Locate the cell with the specified text and output its [x, y] center coordinate. 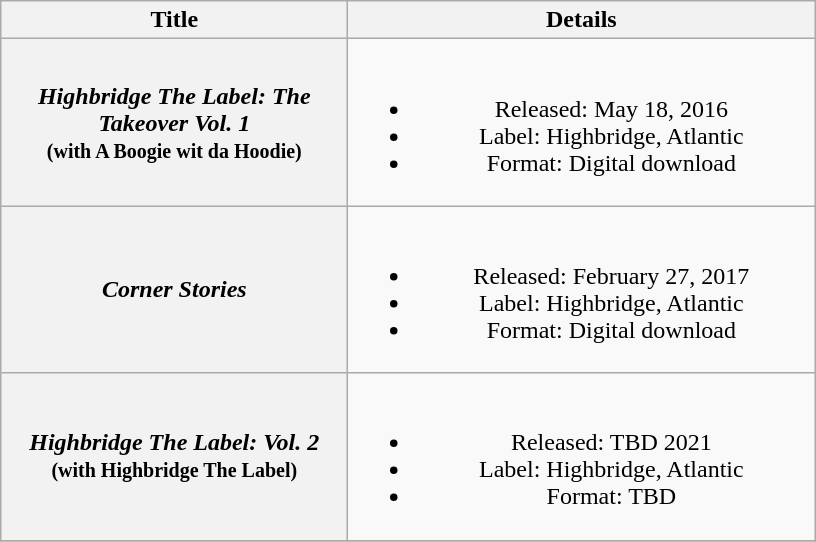
Highbridge The Label: The Takeover Vol. 1(with A Boogie wit da Hoodie) [174, 122]
Released: May 18, 2016Label: Highbridge, AtlanticFormat: Digital download [582, 122]
Corner Stories [174, 290]
Released: February 27, 2017Label: Highbridge, AtlanticFormat: Digital download [582, 290]
Title [174, 20]
Details [582, 20]
Released: TBD 2021Label: Highbridge, AtlanticFormat: TBD [582, 456]
Highbridge The Label: Vol. 2(with Highbridge The Label) [174, 456]
